Extract the (x, y) coordinate from the center of the cell holding the provided text.  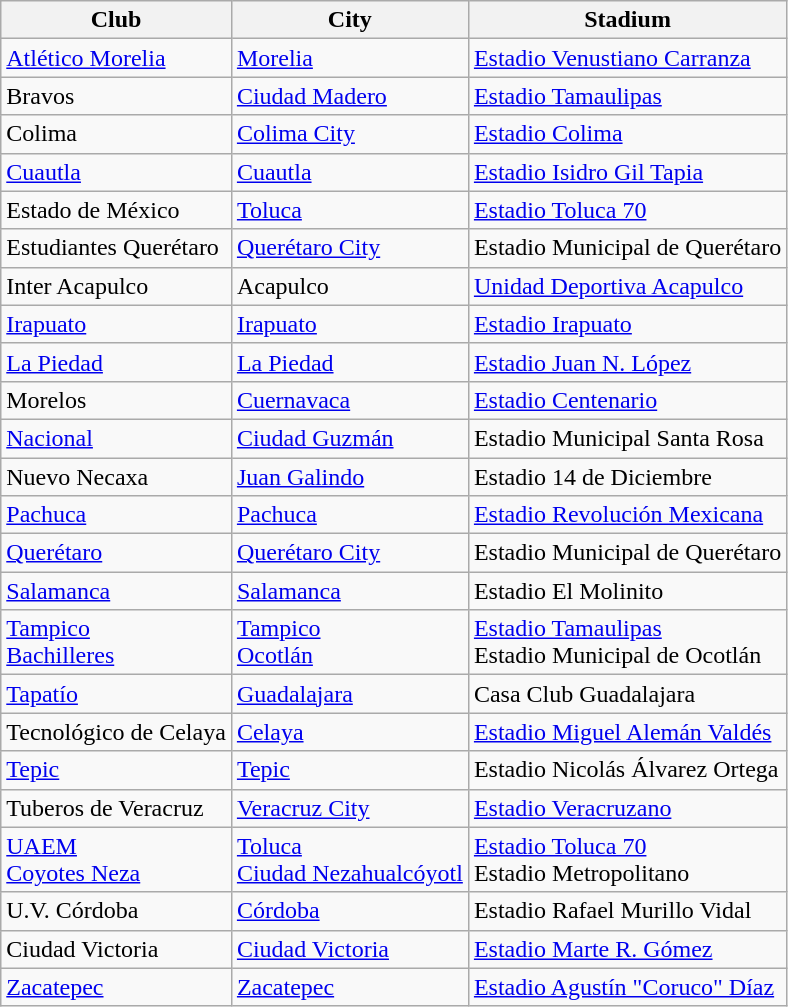
Nacional (116, 438)
Estadio Centenario (627, 400)
Córdoba (350, 911)
Querétaro (116, 553)
TampicoBachilleres (116, 642)
Estadio Miguel Alemán Valdés (627, 732)
Cuernavaca (350, 400)
TolucaCiudad Nezahualcóyotl (350, 860)
Estado de México (116, 210)
Morelos (116, 400)
Colima (116, 134)
Casa Club Guadalajara (627, 694)
Ciudad Madero (350, 96)
Estadio Isidro Gil Tapia (627, 172)
Estadio Tamaulipas (627, 96)
Colima City (350, 134)
Estadio Nicolás Álvarez Ortega (627, 770)
Estadio Agustín "Coruco" Díaz (627, 987)
Estadio Irapuato (627, 324)
Bravos (116, 96)
Nuevo Necaxa (116, 477)
Estadio Revolución Mexicana (627, 515)
TampicoOcotlán (350, 642)
Tapatío (116, 694)
Estadio Marte R. Gómez (627, 949)
Tecnológico de Celaya (116, 732)
UAEMCoyotes Neza (116, 860)
Estadio Colima (627, 134)
Celaya (350, 732)
Estadio Municipal Santa Rosa (627, 438)
Estadio Rafael Murillo Vidal (627, 911)
Atlético Morelia (116, 58)
Tuberos de Veracruz (116, 808)
Acapulco (350, 286)
Guadalajara (350, 694)
U.V. Córdoba (116, 911)
Estadio 14 de Diciembre (627, 477)
Ciudad Guzmán (350, 438)
Estadio Venustiano Carranza (627, 58)
Estadio Juan N. López (627, 362)
Estadio Toluca 70Estadio Metropolitano (627, 860)
Stadium (627, 20)
Morelia (350, 58)
Estadio Veracruzano (627, 808)
City (350, 20)
Estadio TamaulipasEstadio Municipal de Ocotlán (627, 642)
Estadio El Molinito (627, 591)
Veracruz City (350, 808)
Juan Galindo (350, 477)
Inter Acapulco (116, 286)
Unidad Deportiva Acapulco (627, 286)
Toluca (350, 210)
Estudiantes Querétaro (116, 248)
Club (116, 20)
Estadio Toluca 70 (627, 210)
